Scan for the cell matching the given text and deliver its [X, Y] coordinate at center. 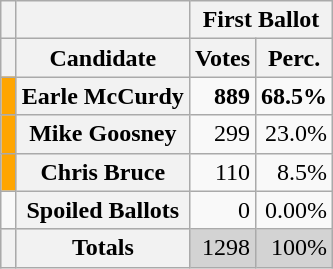
First Ballot [260, 20]
23.0% [294, 134]
Candidate [102, 58]
Chris Bruce [102, 172]
68.5% [294, 96]
299 [222, 134]
100% [294, 248]
Earle McCurdy [102, 96]
889 [222, 96]
Spoiled Ballots [102, 210]
Votes [222, 58]
0.00% [294, 210]
Mike Goosney [102, 134]
8.5% [294, 172]
Perc. [294, 58]
110 [222, 172]
0 [222, 210]
1298 [222, 248]
Totals [102, 248]
